Scan for the cell matching the given text and deliver its (X, Y) coordinate at center. 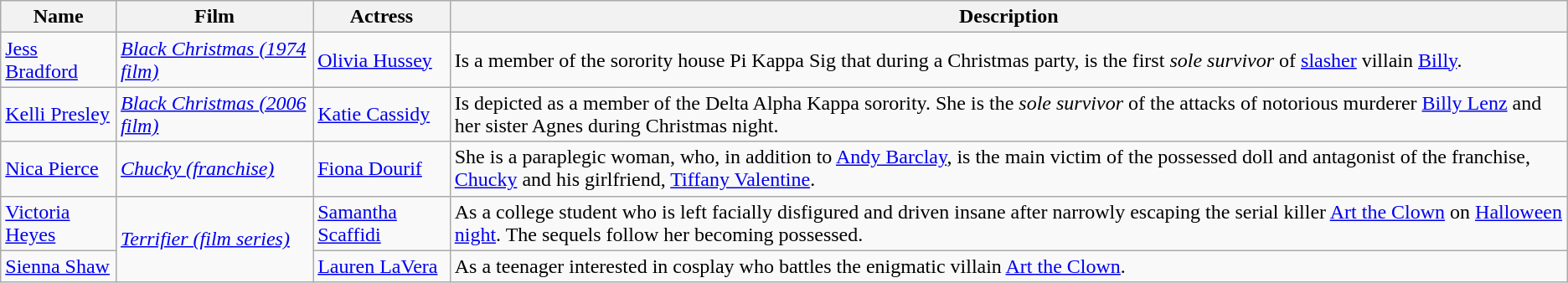
Jess Bradford (59, 60)
Katie Cassidy (382, 114)
Is a member of the sorority house Pi Kappa Sig that during a Christmas party, is the first sole survivor of slasher villain Billy. (1008, 60)
Victoria Heyes (59, 223)
Black Christmas (2006 film) (214, 114)
Chucky (franchise) (214, 169)
Terrifier (film series) (214, 239)
Actress (382, 17)
Fiona Dourif (382, 169)
Nica Pierce (59, 169)
Name (59, 17)
Description (1008, 17)
As a teenager interested in cosplay who battles the enigmatic villain Art the Clown. (1008, 266)
Olivia Hussey (382, 60)
Sienna Shaw (59, 266)
Black Christmas (1974 film) (214, 60)
Kelli Presley (59, 114)
Samantha Scaffidi (382, 223)
Lauren LaVera (382, 266)
Film (214, 17)
